Return the [x, y] coordinate for the center point of the cell that contains the specified text.  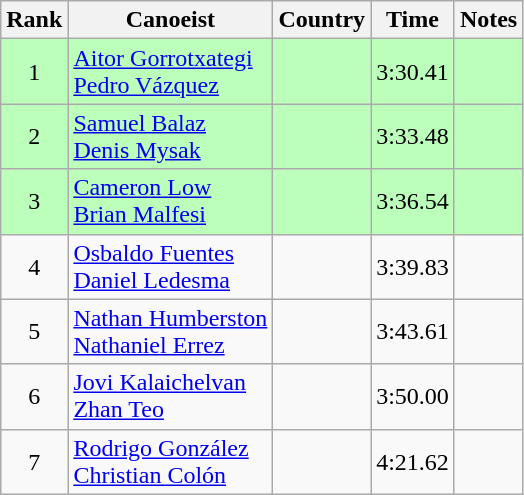
Time [413, 20]
Rank [34, 20]
Country [322, 20]
Jovi KalaichelvanZhan Teo [170, 396]
Notes [488, 20]
3 [34, 202]
6 [34, 396]
3:30.41 [413, 72]
4 [34, 266]
2 [34, 136]
Canoeist [170, 20]
4:21.62 [413, 462]
Osbaldo FuentesDaniel Ledesma [170, 266]
Aitor GorrotxategiPedro Vázquez [170, 72]
3:36.54 [413, 202]
1 [34, 72]
3:43.61 [413, 332]
Nathan HumberstonNathaniel Errez [170, 332]
5 [34, 332]
Rodrigo GonzálezChristian Colón [170, 462]
Cameron LowBrian Malfesi [170, 202]
3:50.00 [413, 396]
Samuel BalazDenis Mysak [170, 136]
3:33.48 [413, 136]
7 [34, 462]
3:39.83 [413, 266]
